Capture the cell that displays the provided text and extract its [X, Y] central coordinate. 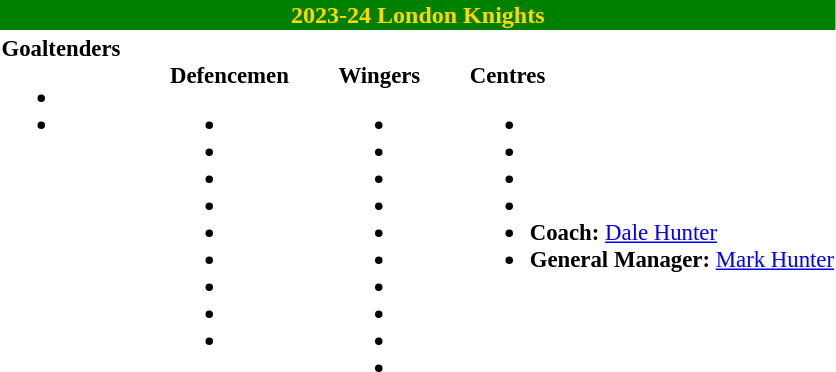
2023-24 London Knights [418, 15]
